Pinpoint the cell where the given text exists, returning its (X, Y) midpoint coordinate. 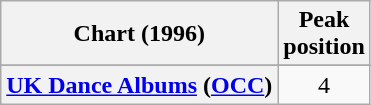
UK Dance Albums (OCC) (140, 85)
4 (324, 85)
Chart (1996) (140, 34)
Peakposition (324, 34)
